Scan for the cell matching the given text and deliver its (x, y) coordinate at center. 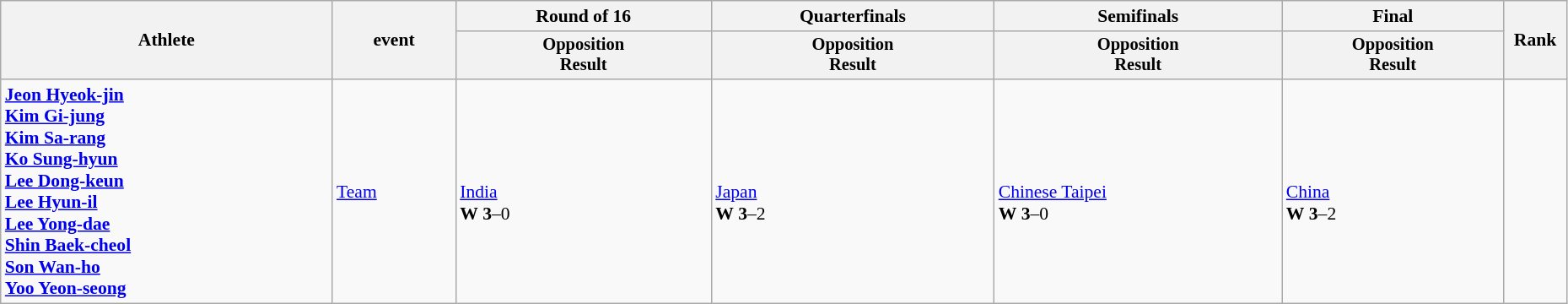
Jeon Hyeok-jinKim Gi-jungKim Sa-rangKo Sung-hyunLee Dong-keunLee Hyun-ilLee Yong-daeShin Baek-cheolSon Wan-hoYoo Yeon-seong (167, 191)
JapanW 3–2 (852, 191)
Semifinals (1139, 16)
event (394, 41)
Team (394, 191)
ChinaW 3–2 (1393, 191)
Round of 16 (584, 16)
Chinese TaipeiW 3–0 (1139, 191)
Final (1393, 16)
Athlete (167, 41)
Quarterfinals (852, 16)
Rank (1535, 41)
IndiaW 3–0 (584, 191)
